Search for the cell housing the specified text and yield its (X, Y) center coordinate. 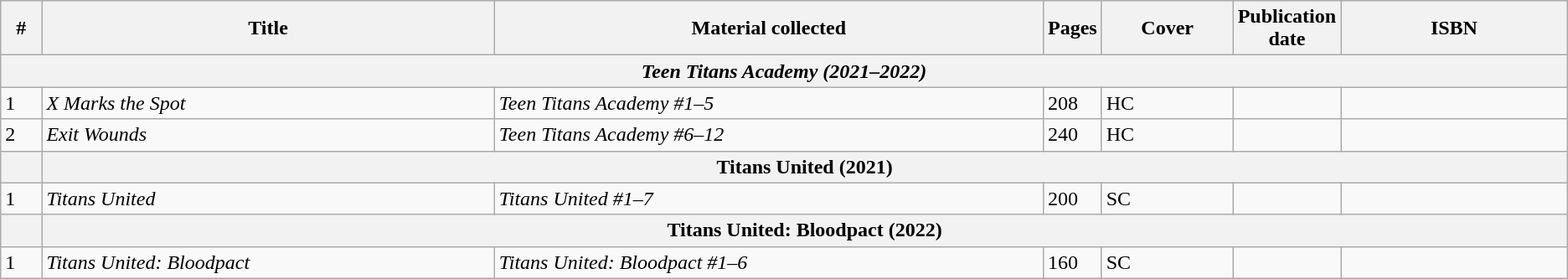
Teen Titans Academy #1–5 (769, 103)
Titans United: Bloodpact (2022) (804, 230)
Titans United: Bloodpact #1–6 (769, 262)
Publication date (1287, 28)
200 (1072, 199)
160 (1072, 262)
240 (1072, 135)
# (22, 28)
Teen Titans Academy (2021–2022) (784, 71)
2 (22, 135)
Titans United #1–7 (769, 199)
Titans United (2021) (804, 167)
X Marks the Spot (268, 103)
ISBN (1454, 28)
Pages (1072, 28)
Exit Wounds (268, 135)
Material collected (769, 28)
Cover (1168, 28)
Titans United: Bloodpact (268, 262)
Title (268, 28)
Teen Titans Academy #6–12 (769, 135)
Titans United (268, 199)
208 (1072, 103)
